Scan for the cell matching the given text and deliver its (X, Y) coordinate at center. 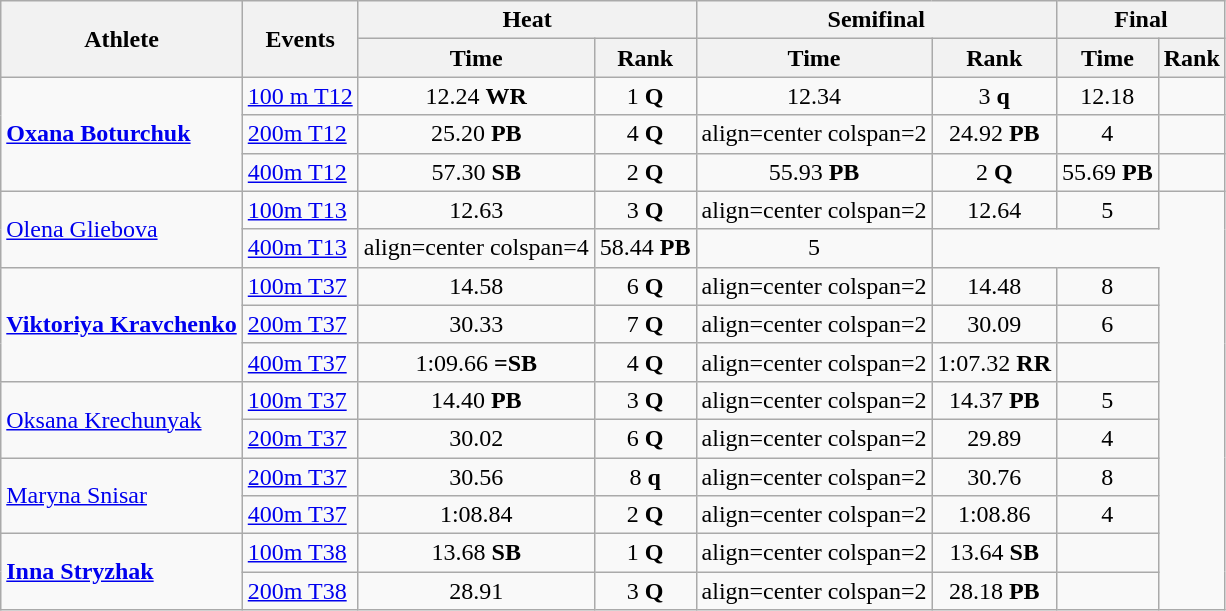
400m T12 (300, 172)
Semifinal (876, 20)
14.58 (476, 286)
57.30 SB (476, 172)
25.20 PB (476, 134)
100 m T12 (300, 96)
6 (1107, 324)
3 q (994, 96)
8 q (645, 477)
13.68 SB (476, 553)
12.63 (476, 210)
24.92 PB (994, 134)
55.69 PB (1107, 172)
30.09 (994, 324)
1:08.84 (476, 515)
Viktoriya Kravchenko (122, 324)
30.76 (994, 477)
12.34 (814, 96)
1:09.66 =SB (476, 362)
Events (300, 39)
30.56 (476, 477)
1:07.32 RR (994, 362)
Inna Stryzhak (122, 572)
28.91 (476, 591)
55.93 PB (814, 172)
200m T12 (300, 134)
Final (1140, 20)
Maryna Snisar (122, 496)
29.89 (994, 438)
13.64 SB (994, 553)
28.18 PB (994, 591)
align=center colspan=4 (476, 248)
12.64 (994, 210)
7 Q (645, 324)
Oksana Krechunyak (122, 419)
14.40 PB (476, 400)
14.37 PB (994, 400)
Oxana Boturchuk (122, 134)
14.48 (994, 286)
30.33 (476, 324)
Heat (527, 20)
30.02 (476, 438)
100m T38 (300, 553)
200m T38 (300, 591)
1:08.86 (994, 515)
400m T13 (300, 248)
100m T13 (300, 210)
Olena Gliebova (122, 229)
12.18 (1107, 96)
58.44 PB (645, 248)
Athlete (122, 39)
12.24 WR (476, 96)
